Locate the cell with the specified text and output its [X, Y] center coordinate. 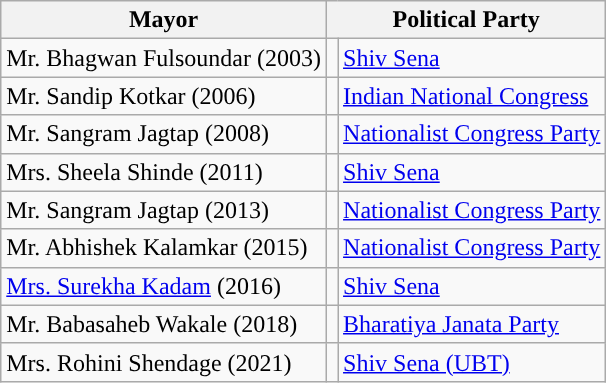
Indian National Congress [472, 96]
Mr. Babasaheb Wakale (2018) [164, 324]
Mr. Bhagwan Fulsoundar (2003) [164, 58]
Mr. Sangram Jagtap (2013) [164, 210]
Mayor [164, 20]
Mr. Abhishek Kalamkar (2015) [164, 248]
Shiv Sena (UBT) [472, 362]
Mr. Sandip Kotkar (2006) [164, 96]
Bharatiya Janata Party [472, 324]
Political Party [466, 20]
Mrs. Rohini Shendage (2021) [164, 362]
Mr. Sangram Jagtap (2008) [164, 134]
Mrs. Surekha Kadam (2016) [164, 286]
Mrs. Sheela Shinde (2011) [164, 172]
